Extract the (x, y) coordinate from the center of the cell holding the provided text.  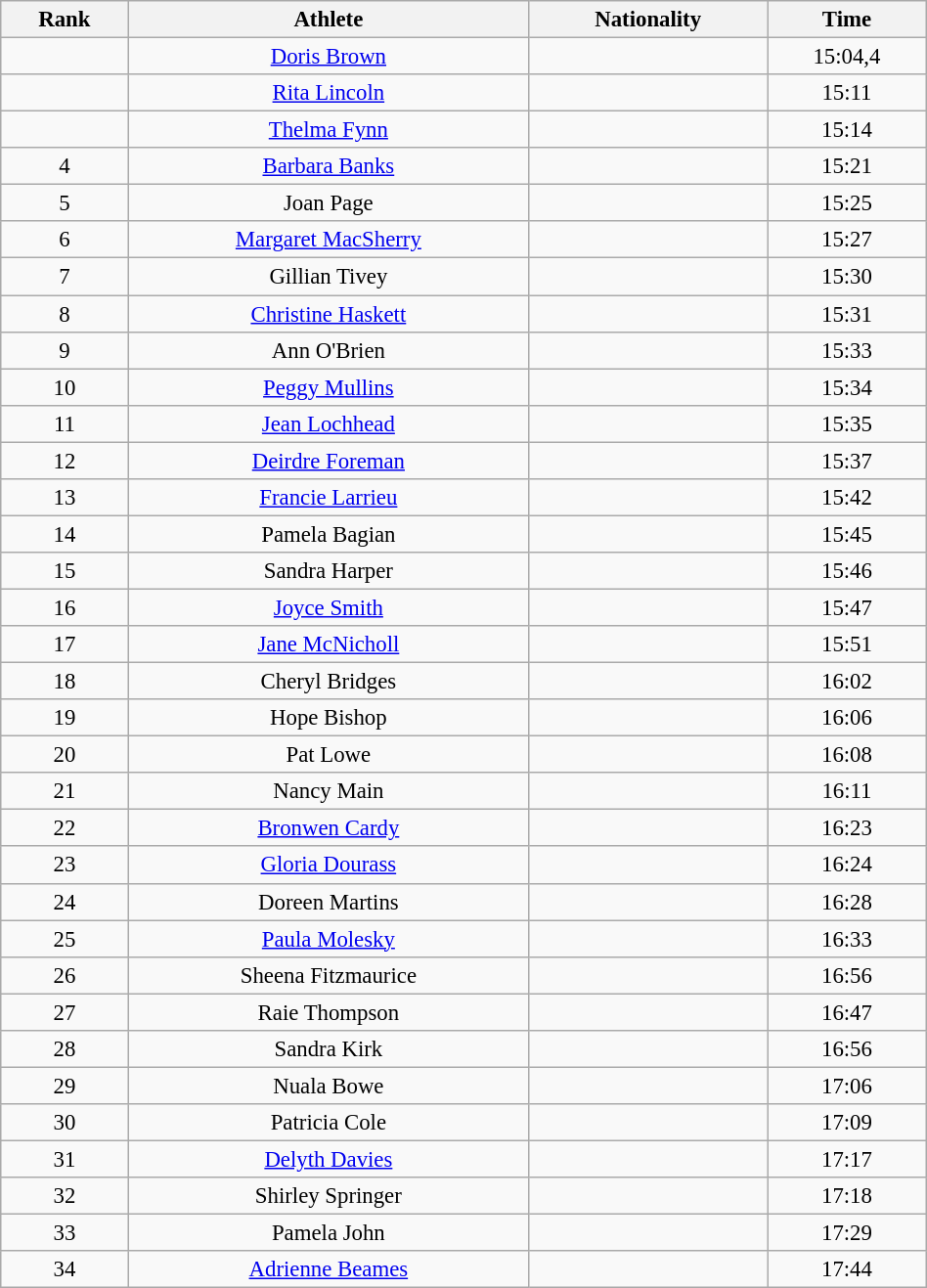
Thelma Fynn (329, 130)
15:04,4 (847, 57)
Christine Haskett (329, 314)
7 (65, 277)
15:33 (847, 350)
Sandra Kirk (329, 1049)
34 (65, 1269)
Rank (65, 20)
Adrienne Beames (329, 1269)
14 (65, 534)
Nancy Main (329, 791)
32 (65, 1196)
33 (65, 1233)
15:34 (847, 387)
16:23 (847, 828)
28 (65, 1049)
Patricia Cole (329, 1123)
17 (65, 644)
15:42 (847, 498)
16 (65, 607)
25 (65, 939)
26 (65, 975)
Gillian Tivey (329, 277)
20 (65, 755)
13 (65, 498)
Ann O'Brien (329, 350)
16:28 (847, 902)
Sheena Fitzmaurice (329, 975)
17:06 (847, 1086)
5 (65, 203)
Peggy Mullins (329, 387)
15:14 (847, 130)
Doreen Martins (329, 902)
17:29 (847, 1233)
15:31 (847, 314)
16:02 (847, 682)
15:11 (847, 93)
17:09 (847, 1123)
16:47 (847, 1012)
19 (65, 718)
30 (65, 1123)
Barbara Banks (329, 166)
Paula Molesky (329, 939)
17:17 (847, 1159)
16:33 (847, 939)
15 (65, 571)
15:35 (847, 423)
27 (65, 1012)
15:47 (847, 607)
Gloria Dourass (329, 866)
Rita Lincoln (329, 93)
Pamela John (329, 1233)
23 (65, 866)
15:37 (847, 461)
21 (65, 791)
Hope Bishop (329, 718)
6 (65, 240)
12 (65, 461)
15:46 (847, 571)
15:21 (847, 166)
15:25 (847, 203)
Pat Lowe (329, 755)
24 (65, 902)
Delyth Davies (329, 1159)
4 (65, 166)
Margaret MacSherry (329, 240)
Cheryl Bridges (329, 682)
Joan Page (329, 203)
18 (65, 682)
22 (65, 828)
29 (65, 1086)
Jean Lochhead (329, 423)
Nuala Bowe (329, 1086)
15:45 (847, 534)
Francie Larrieu (329, 498)
16:06 (847, 718)
Raie Thompson (329, 1012)
Nationality (648, 20)
Jane McNicholl (329, 644)
Athlete (329, 20)
Doris Brown (329, 57)
31 (65, 1159)
Bronwen Cardy (329, 828)
15:51 (847, 644)
17:44 (847, 1269)
Time (847, 20)
10 (65, 387)
Shirley Springer (329, 1196)
Deirdre Foreman (329, 461)
Pamela Bagian (329, 534)
11 (65, 423)
8 (65, 314)
9 (65, 350)
16:24 (847, 866)
17:18 (847, 1196)
16:11 (847, 791)
Joyce Smith (329, 607)
16:08 (847, 755)
15:27 (847, 240)
15:30 (847, 277)
Sandra Harper (329, 571)
